Scan for the cell matching the given text and deliver its (X, Y) coordinate at center. 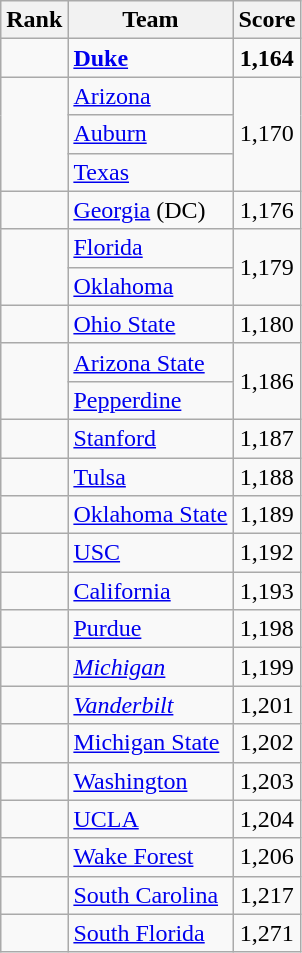
1,188 (267, 477)
1,198 (267, 629)
UCLA (150, 819)
Rank (34, 20)
1,186 (267, 381)
Georgia (DC) (150, 210)
Wake Forest (150, 857)
1,187 (267, 438)
Florida (150, 248)
South Florida (150, 933)
Team (150, 20)
1,217 (267, 895)
Stanford (150, 438)
1,199 (267, 667)
Oklahoma (150, 286)
1,206 (267, 857)
1,179 (267, 267)
1,201 (267, 705)
1,271 (267, 933)
1,189 (267, 515)
Duke (150, 58)
1,204 (267, 819)
1,170 (267, 134)
1,203 (267, 781)
Texas (150, 172)
1,202 (267, 743)
1,164 (267, 58)
South Carolina (150, 895)
1,192 (267, 553)
Arizona (150, 96)
Tulsa (150, 477)
Ohio State (150, 324)
Michigan State (150, 743)
Oklahoma State (150, 515)
Score (267, 20)
Pepperdine (150, 400)
1,193 (267, 591)
Michigan (150, 667)
Auburn (150, 134)
Washington (150, 781)
California (150, 591)
Vanderbilt (150, 705)
1,180 (267, 324)
Purdue (150, 629)
USC (150, 553)
Arizona State (150, 362)
1,176 (267, 210)
